Capture the cell that displays the provided text and extract its (x, y) central coordinate. 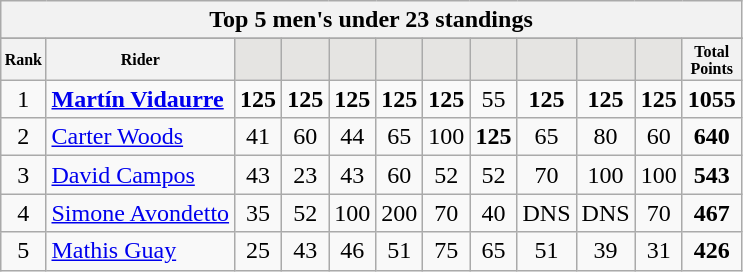
2 (24, 137)
41 (258, 137)
75 (446, 251)
Rank (24, 60)
426 (712, 251)
3 (24, 175)
Simone Avondetto (140, 213)
23 (306, 175)
31 (658, 251)
44 (352, 137)
200 (400, 213)
1 (24, 99)
25 (258, 251)
46 (352, 251)
Carter Woods (140, 137)
Martín Vidaurre (140, 99)
35 (258, 213)
Mathis Guay (140, 251)
Rider (140, 60)
5 (24, 251)
39 (606, 251)
40 (494, 213)
543 (712, 175)
640 (712, 137)
TotalPoints (712, 60)
55 (494, 99)
Top 5 men's under 23 standings (372, 20)
1055 (712, 99)
467 (712, 213)
4 (24, 213)
David Campos (140, 175)
80 (606, 137)
